Scan for the cell matching the given text and deliver its [x, y] coordinate at center. 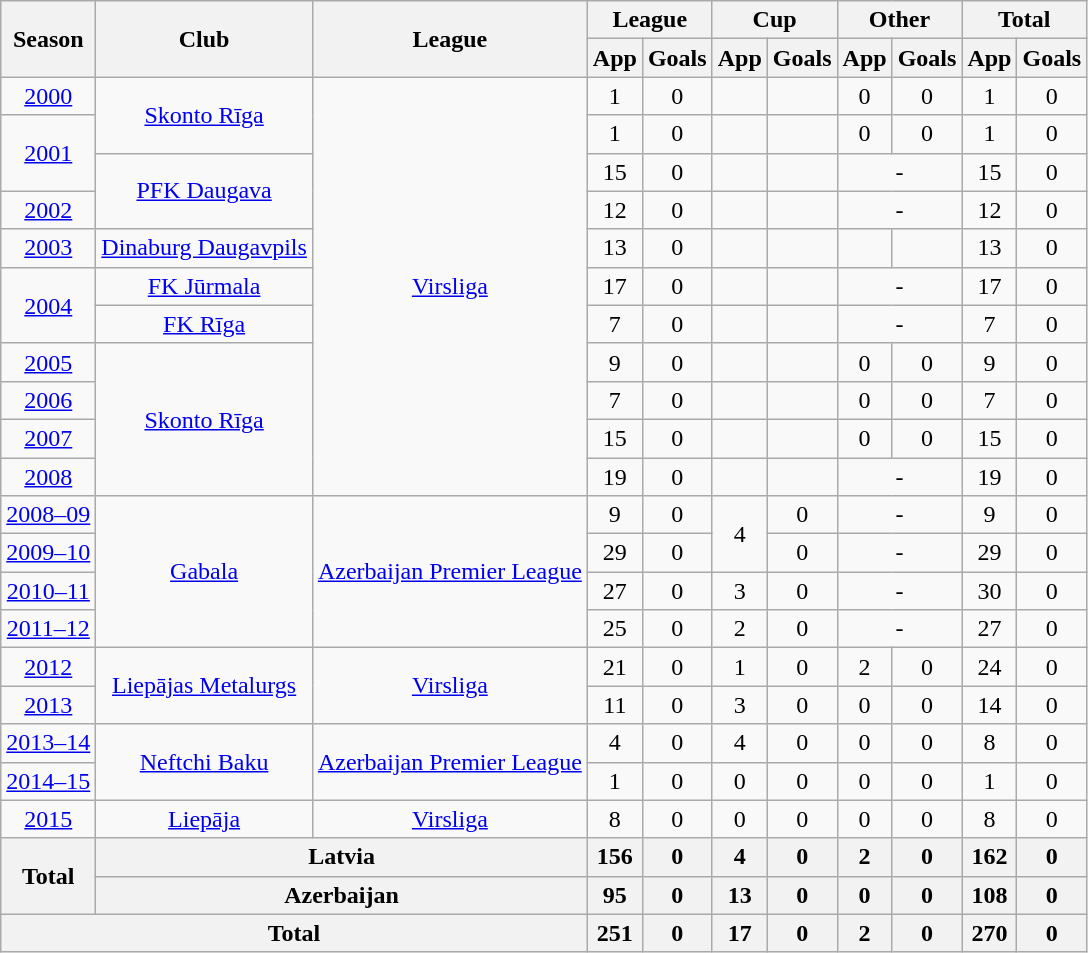
Dinaburg Daugavpils [204, 248]
Season [48, 39]
Liepāja [204, 819]
Liepājas Metalurgs [204, 686]
2013–14 [48, 743]
2006 [48, 400]
FK Jūrmala [204, 286]
95 [614, 895]
11 [614, 705]
270 [990, 933]
156 [614, 857]
FK Rīga [204, 324]
Azerbaijan [342, 895]
2008–09 [48, 515]
PFK Daugava [204, 191]
2015 [48, 819]
Club [204, 39]
21 [614, 667]
162 [990, 857]
Neftchi Baku [204, 762]
2007 [48, 438]
Other [900, 20]
2009–10 [48, 553]
Latvia [342, 857]
2005 [48, 362]
2014–15 [48, 781]
2000 [48, 96]
2008 [48, 477]
Gabala [204, 572]
2013 [48, 705]
24 [990, 667]
30 [990, 591]
2001 [48, 153]
2011–12 [48, 629]
2010–11 [48, 591]
108 [990, 895]
Cup [774, 20]
14 [990, 705]
25 [614, 629]
2003 [48, 248]
2004 [48, 305]
2012 [48, 667]
251 [614, 933]
2002 [48, 210]
